Detect which cell encompasses the target text, then output its [X, Y] center coordinate. 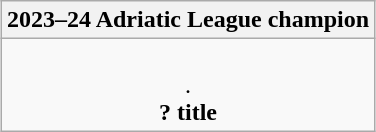
2023–24 Adriatic League champion [188, 20]
.? title [188, 85]
